Provide the (x, y) coordinate of the cell's center where the given text is located.  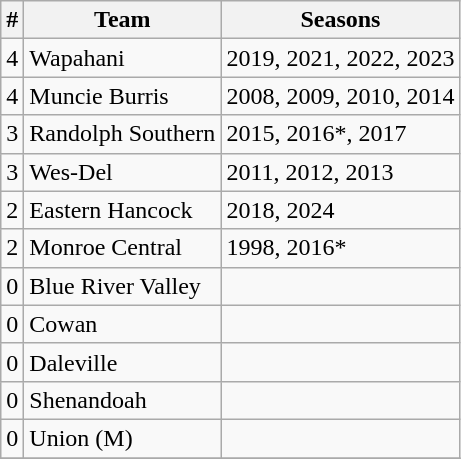
Team (122, 20)
# (12, 20)
Eastern Hancock (122, 210)
Muncie Burris (122, 96)
Shenandoah (122, 400)
Daleville (122, 362)
2008, 2009, 2010, 2014 (340, 96)
2015, 2016*, 2017 (340, 134)
Union (M) (122, 438)
Wapahani (122, 58)
1998, 2016* (340, 248)
Blue River Valley (122, 286)
Monroe Central (122, 248)
Seasons (340, 20)
Wes-Del (122, 172)
Cowan (122, 324)
2019, 2021, 2022, 2023 (340, 58)
Randolph Southern (122, 134)
2011, 2012, 2013 (340, 172)
2018, 2024 (340, 210)
